Return the [x, y] coordinate for the center point of the cell that contains the specified text.  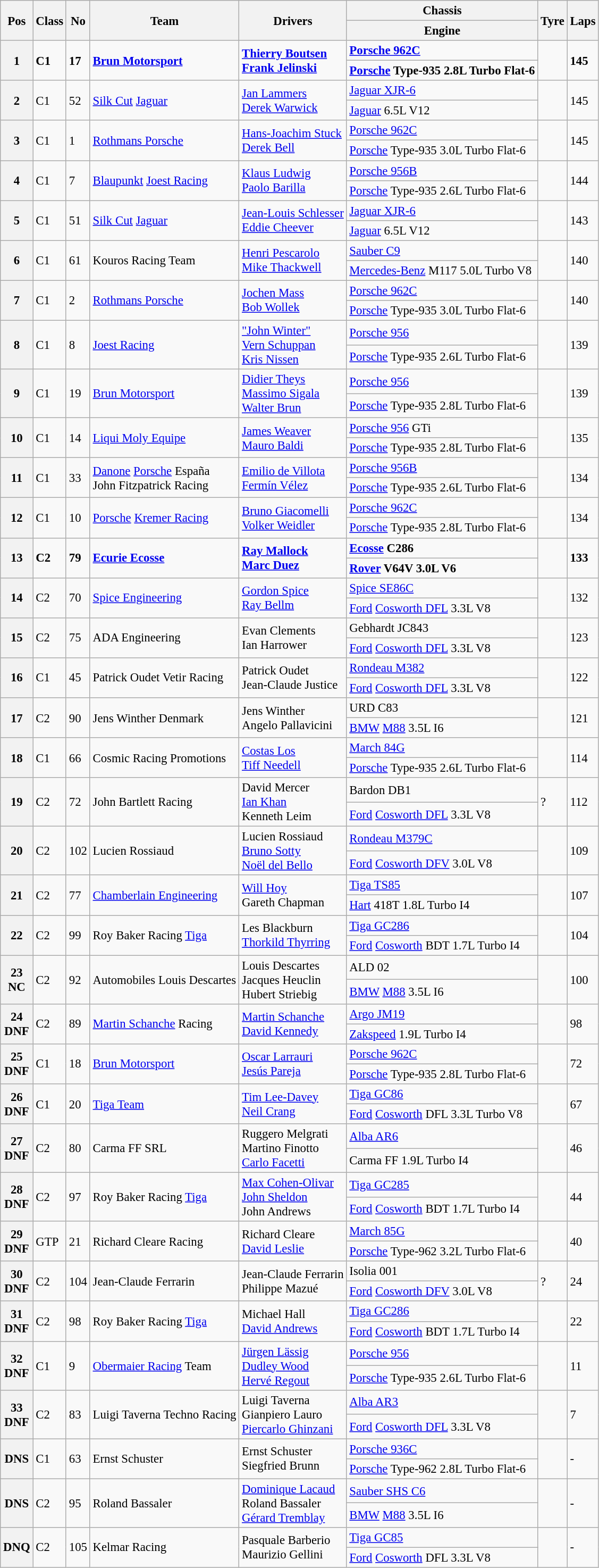
Lucien Rossiaud [164, 851]
Carma FF 1.9L Turbo I4 [442, 1161]
Hart 418T 1.8L Turbo I4 [442, 905]
Jochen Mass Bob Wollek [293, 300]
24DNF [17, 1023]
Obermaier Racing Team [164, 1366]
Tyre [553, 20]
92 [78, 980]
Chassis [442, 11]
Zakspeed 1.9L Turbo I4 [442, 1034]
Ernst Schuster Siegfried Brunn [293, 1458]
132 [583, 598]
DNQ [17, 1548]
23NC [17, 980]
5 [17, 220]
ALD 02 [442, 968]
Porsche 936C [442, 1449]
Ray Mallock Marc Duez [293, 557]
61 [78, 261]
Gebhardt JC843 [442, 628]
Alba AR3 [442, 1402]
Cosmic Racing Promotions [164, 757]
Sauber SHS C6 [442, 1491]
Tiga TS85 [442, 886]
Blaupunkt Joest Racing [164, 181]
Danone Porsche España John Fitzpatrick Racing [164, 478]
143 [583, 220]
Michael Hall David Andrews [293, 1321]
Louis Descartes Jacques Heuclin Hubert Striebig [293, 980]
75 [78, 638]
97 [78, 1197]
James Weaver Mauro Baldi [293, 438]
107 [583, 896]
Evan Clements Ian Harrower [293, 638]
Richard Cleare David Leslie [293, 1241]
66 [78, 757]
Jens Winther Angelo Pallavicini [293, 718]
Tiga Team [164, 1104]
Martin Schanche Racing [164, 1023]
Carma FF SRL [164, 1148]
51 [78, 220]
Costas Los Tiff Needell [293, 757]
"John Winter" Vern Schuppan Kris Nissen [293, 345]
Jean-Louis Schlesser Eddie Cheever [293, 220]
Sauber C9 [442, 251]
March 85G [442, 1231]
Klaus Ludwig Paolo Barilla [293, 181]
Laps [583, 20]
Tim Lee-Davey Neil Crang [293, 1104]
Engine [442, 31]
Luigi Taverna Techno Racing [164, 1414]
Hans-Joachim Stuck Derek Bell [293, 140]
24 [583, 1281]
Chamberlain Engineering [164, 896]
Bruno Giacomelli Volker Weidler [293, 518]
Spice Engineering [164, 598]
Didier Theys Massimo Sigala Walter Brun [293, 394]
99 [78, 935]
Tiga GC86 [442, 1094]
102 [78, 851]
Jens Winther Denmark [164, 718]
26DNF [17, 1104]
Jean-Claude Ferrarin [164, 1281]
Richard Cleare Racing [164, 1241]
Jean-Claude Ferrarin Philippe Mazué [293, 1281]
95 [78, 1503]
Pasquale Barberio Maurizio Gellini [293, 1548]
Ford Cosworth DFL 3.3L Turbo V8 [442, 1114]
Mercedes-Benz M117 5.0L Turbo V8 [442, 271]
Oscar Larrauri Jesús Pareja [293, 1064]
40 [583, 1241]
Ecurie Ecosse [164, 557]
Tiga GC85 [442, 1538]
15 [17, 638]
URD C83 [442, 708]
114 [583, 757]
89 [78, 1023]
31DNF [17, 1321]
4 [17, 181]
Patrick Oudet Vetir Racing [164, 678]
ADA Engineering [164, 638]
Les Blackburn Thorkild Thyrring [293, 935]
Rondeau M382 [442, 668]
28DNF [17, 1197]
Martin Schanche David Kennedy [293, 1023]
135 [583, 438]
Henri Pescarolo Mike Thackwell [293, 261]
Dominique Lacaud Roland Bassaler Gérard Tremblay [293, 1503]
Kouros Racing Team [164, 261]
44 [583, 1197]
33DNF [17, 1414]
Class [50, 20]
John Bartlett Racing [164, 802]
63 [78, 1458]
Porsche 956 GTi [442, 428]
13 [17, 557]
Rover V64V 3.0L V6 [442, 568]
Porsche Type-962 3.2L Turbo Flat-6 [442, 1252]
Patrick Oudet Jean-Claude Justice [293, 678]
67 [583, 1104]
121 [583, 718]
Thierry Boutsen Frank Jelinski [293, 61]
3 [17, 140]
100 [583, 980]
109 [583, 851]
Emilio de Villota Fermín Vélez [293, 478]
46 [583, 1148]
83 [78, 1414]
112 [583, 802]
Porsche Type-962 2.8L Turbo Flat-6 [442, 1469]
Ecosse C286 [442, 548]
Alba AR6 [442, 1136]
Pos [17, 20]
Luigi Taverna Gianpiero Lauro Piercarlo Ghinzani [293, 1414]
No [78, 20]
Liqui Moly Equipe [164, 438]
Jan Lammers Derek Warwick [293, 100]
Will Hoy Gareth Chapman [293, 896]
Ernst Schuster [164, 1458]
Joest Racing [164, 345]
Roland Bassaler [164, 1503]
David Mercer Ian Khan Kenneth Leim [293, 802]
80 [78, 1148]
March 84G [442, 748]
25DNF [17, 1064]
Spice SE86C [442, 588]
29DNF [17, 1241]
77 [78, 896]
Kelmar Racing [164, 1548]
79 [78, 557]
123 [583, 638]
105 [78, 1548]
30DNF [17, 1281]
Jürgen Lässig Dudley Wood Hervé Regout [293, 1366]
144 [583, 181]
Bardon DB1 [442, 790]
70 [78, 598]
Drivers [293, 20]
16 [17, 678]
GTP [50, 1241]
133 [583, 557]
45 [78, 678]
6 [17, 261]
32DNF [17, 1366]
Rondeau M379C [442, 839]
12 [17, 518]
122 [583, 678]
Porsche Kremer Racing [164, 518]
90 [78, 718]
52 [78, 100]
Argo JM19 [442, 1014]
Ruggero Melgrati Martino Finotto Carlo Facetti [293, 1148]
Gordon Spice Ray Bellm [293, 598]
Lucien Rossiaud Bruno Sotty Noël del Bello [293, 851]
27DNF [17, 1148]
33 [78, 478]
Automobiles Louis Descartes [164, 980]
Team [164, 20]
Max Cohen-Olivar John Sheldon John Andrews [293, 1197]
Isolia 001 [442, 1271]
Tiga GC285 [442, 1185]
